Identify which cell holds the provided text, then report its (x, y) central coordinate. 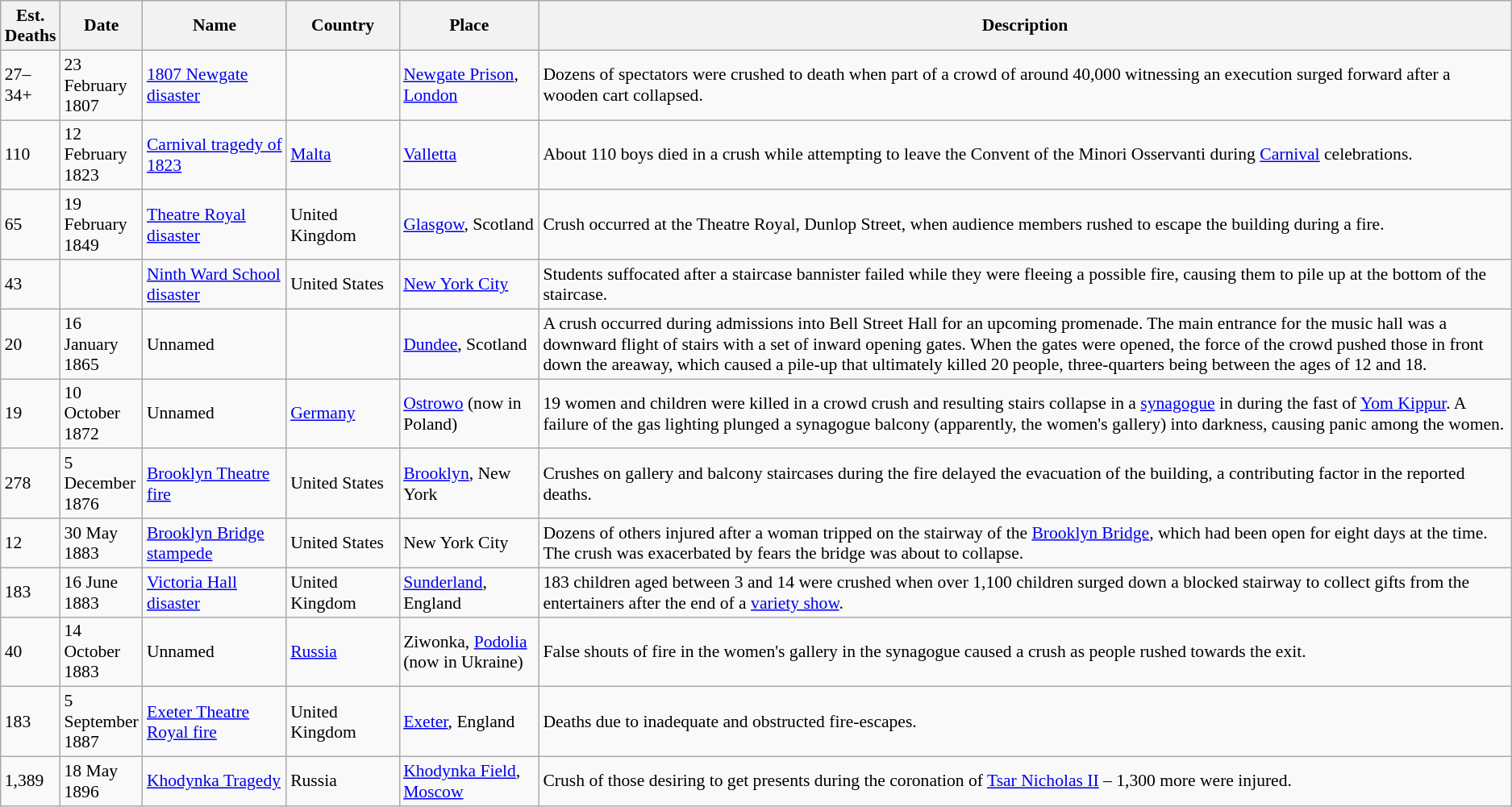
10 October 1872 (101, 414)
1,389 (31, 782)
43 (31, 284)
1807 Newgate disaster (215, 85)
Deaths due to inadequate and obstructed fire-escapes. (1024, 722)
Exeter Theatre Royal fire (215, 722)
Brooklyn Theatre fire (215, 484)
Name (215, 26)
Crush of those desiring to get presents during the coronation of Tsar Nicholas II – 1,300 more were injured. (1024, 782)
12 (31, 543)
20 (31, 343)
Crushes on gallery and balcony staircases during the fire delayed the evacuation of the building, a contributing factor in the reported deaths. (1024, 484)
Crush occurred at the Theatre Royal, Dunlop Street, when audience members rushed to escape the building during a fire. (1024, 226)
Dundee, Scotland (469, 343)
Glasgow, Scotland (469, 226)
Malta (343, 155)
Ninth Ward School disaster (215, 284)
16 January 1865 (101, 343)
Carnival tragedy of 1823 (215, 155)
Est. Deaths (31, 26)
23 February 1807 (101, 85)
278 (31, 484)
16 June 1883 (101, 592)
Exeter, England (469, 722)
19 (31, 414)
Khodynka Field, Moscow (469, 782)
18 May 1896 (101, 782)
About 110 boys died in a crush while attempting to leave the Convent of the Minori Osservanti during Carnival celebrations. (1024, 155)
Country (343, 26)
Brooklyn, New York (469, 484)
30 May 1883 (101, 543)
Khodynka Tragedy (215, 782)
Ostrowo (now in Poland) (469, 414)
Brooklyn Bridge stampede (215, 543)
5 December 1876 (101, 484)
12 February 1823 (101, 155)
Newgate Prison,London (469, 85)
Theatre Royal disaster (215, 226)
Victoria Hall disaster (215, 592)
14 October 1883 (101, 651)
Description (1024, 26)
Ziwonka, Podolia (now in Ukraine) (469, 651)
Germany (343, 414)
Sunderland, England (469, 592)
27–34+ (31, 85)
False shouts of fire in the women's gallery in the synagogue caused a crush as people rushed towards the exit. (1024, 651)
19 February 1849 (101, 226)
5 September 1887 (101, 722)
40 (31, 651)
110 (31, 155)
Valletta (469, 155)
65 (31, 226)
Place (469, 26)
Date (101, 26)
